Extract the [x, y] coordinate from the center of the cell holding the provided text.  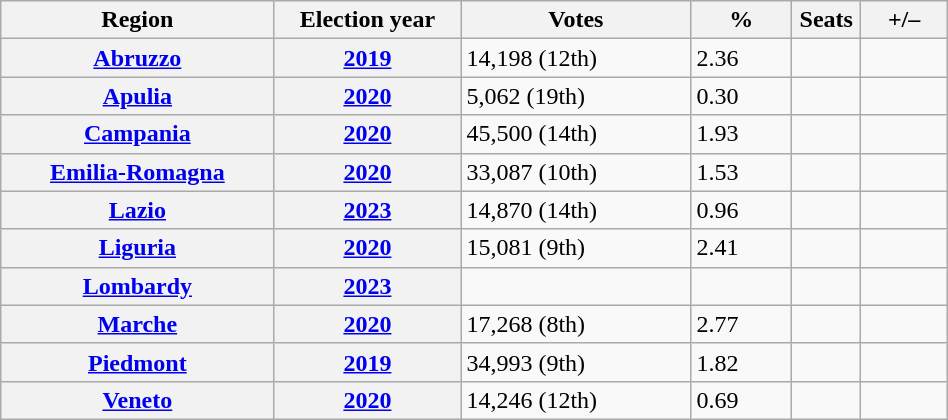
+/– [904, 20]
% [742, 20]
2.77 [742, 324]
Veneto [138, 400]
Emilia-Romagna [138, 172]
14,870 (14th) [576, 210]
2.36 [742, 58]
Votes [576, 20]
Seats [826, 20]
14,246 (12th) [576, 400]
0.96 [742, 210]
0.30 [742, 96]
Lazio [138, 210]
15,081 (9th) [576, 248]
1.93 [742, 134]
1.82 [742, 362]
Piedmont [138, 362]
Region [138, 20]
33,087 (10th) [576, 172]
Abruzzo [138, 58]
2.41 [742, 248]
Election year [368, 20]
Marche [138, 324]
14,198 (12th) [576, 58]
Apulia [138, 96]
45,500 (14th) [576, 134]
34,993 (9th) [576, 362]
Campania [138, 134]
0.69 [742, 400]
Liguria [138, 248]
Lombardy [138, 286]
5,062 (19th) [576, 96]
17,268 (8th) [576, 324]
1.53 [742, 172]
